Determine the [x, y] coordinate at the center of the cell enclosing the given text.  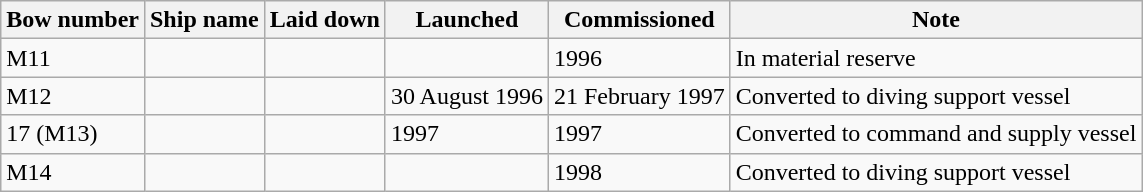
Launched [466, 20]
Commissioned [639, 20]
1996 [639, 58]
M11 [73, 58]
Note [936, 20]
M12 [73, 96]
M14 [73, 172]
Ship name [204, 20]
21 February 1997 [639, 96]
Converted to command and supply vessel [936, 134]
Bow number [73, 20]
In material reserve [936, 58]
30 August 1996 [466, 96]
1998 [639, 172]
17 (M13) [73, 134]
Laid down [324, 20]
